From the cell containing the given text, extract its center point as (X, Y) coordinate. 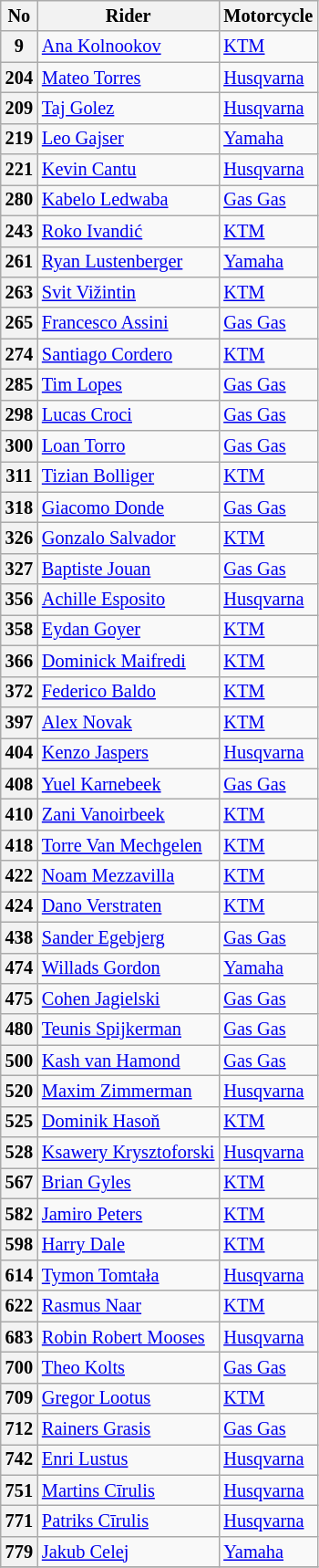
Rider (128, 16)
285 (19, 384)
Enri Lustus (128, 1459)
Svit Vižintin (128, 292)
300 (19, 446)
Gonzalo Salvador (128, 538)
358 (19, 630)
Ana Kolnookov (128, 47)
Patriks Cīrulis (128, 1521)
475 (19, 998)
263 (19, 292)
Roko Ivandić (128, 231)
311 (19, 476)
Francesco Assini (128, 323)
Tim Lopes (128, 384)
Ryan Lustenberger (128, 262)
598 (19, 1245)
500 (19, 1061)
9 (19, 47)
Kenzo Jaspers (128, 753)
298 (19, 415)
709 (19, 1398)
424 (19, 906)
422 (19, 876)
582 (19, 1214)
274 (19, 354)
Dominick Maifredi (128, 661)
Jakub Celej (128, 1552)
528 (19, 1153)
742 (19, 1459)
622 (19, 1306)
Jamiro Peters (128, 1214)
Sander Egebjerg (128, 937)
356 (19, 600)
Lucas Croci (128, 415)
474 (19, 968)
Taj Golez (128, 108)
567 (19, 1183)
Willads Gordon (128, 968)
326 (19, 538)
Achille Esposito (128, 600)
Leo Gajser (128, 139)
Mateo Torres (128, 78)
397 (19, 722)
Cohen Jagielski (128, 998)
Kevin Cantu (128, 170)
Rasmus Naar (128, 1306)
Kabelo Ledwaba (128, 200)
265 (19, 323)
327 (19, 569)
Zani Vanoirbeek (128, 814)
418 (19, 845)
410 (19, 814)
Baptiste Jouan (128, 569)
366 (19, 661)
Loan Torro (128, 446)
520 (19, 1091)
525 (19, 1122)
Tizian Bolliger (128, 476)
Harry Dale (128, 1245)
Federico Baldo (128, 692)
261 (19, 262)
Ksawery Krysztoforski (128, 1153)
Santiago Cordero (128, 354)
480 (19, 1030)
204 (19, 78)
438 (19, 937)
Dominik Hasoň (128, 1122)
Kash van Hamond (128, 1061)
Giacomo Donde (128, 507)
Alex Novak (128, 722)
Brian Gyles (128, 1183)
Martins Cīrulis (128, 1490)
Robin Robert Mooses (128, 1337)
Rainers Grasis (128, 1429)
Theo Kolts (128, 1367)
779 (19, 1552)
Motorcycle (268, 16)
712 (19, 1429)
614 (19, 1275)
Yuel Karnebeek (128, 784)
243 (19, 231)
209 (19, 108)
372 (19, 692)
Maxim Zimmerman (128, 1091)
Dano Verstraten (128, 906)
404 (19, 753)
Eydan Goyer (128, 630)
219 (19, 139)
Gregor Lootus (128, 1398)
771 (19, 1521)
No (19, 16)
Torre Van Mechgelen (128, 845)
280 (19, 200)
Tymon Tomtała (128, 1275)
683 (19, 1337)
318 (19, 507)
Teunis Spijkerman (128, 1030)
408 (19, 784)
Noam Mezzavilla (128, 876)
751 (19, 1490)
221 (19, 170)
700 (19, 1367)
